Return the [x, y] coordinate for the center point of the cell that contains the specified text.  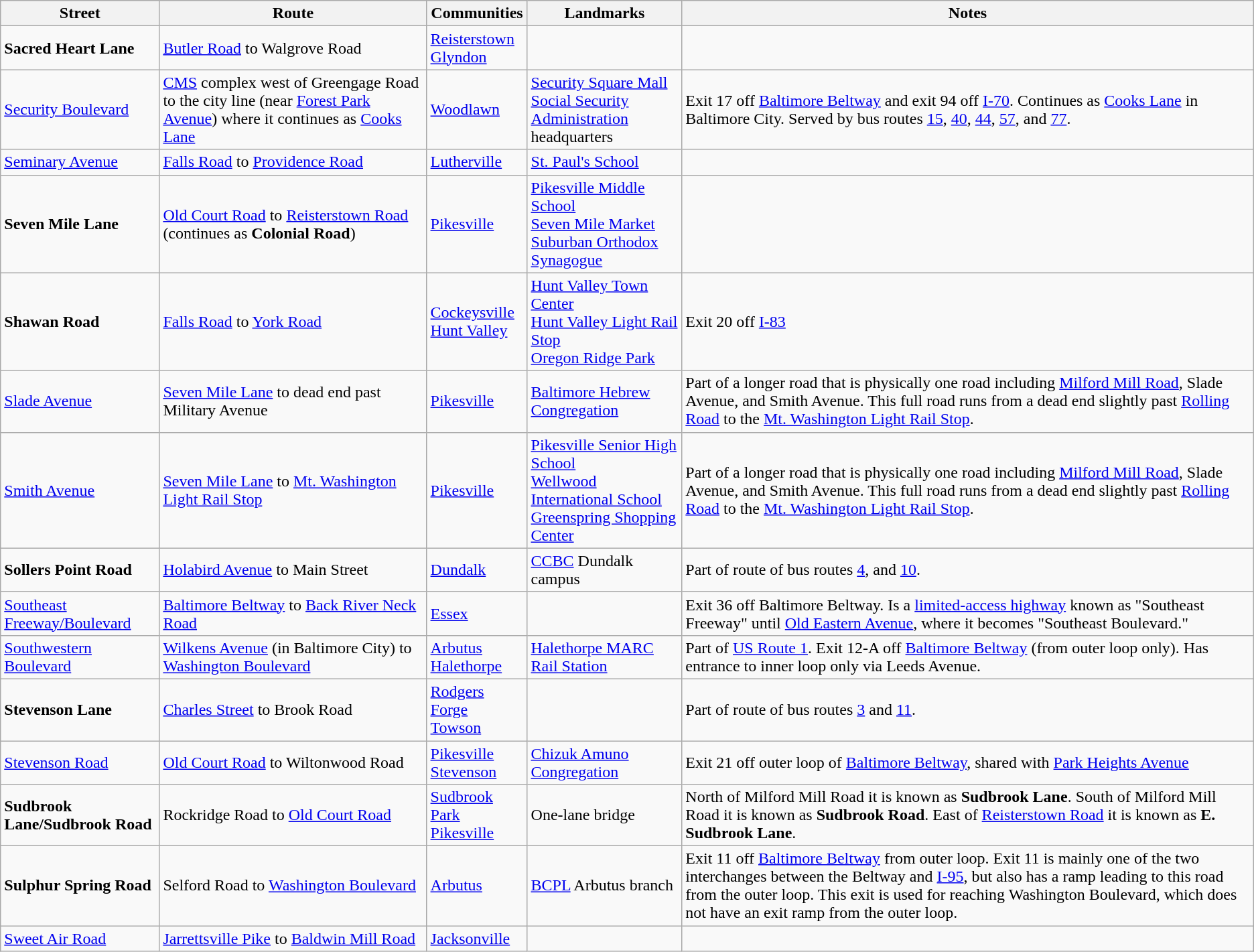
Stevenson Road [80, 762]
Old Court Road to Wiltonwood Road [293, 762]
Exit 20 off I-83 [967, 322]
Part of US Route 1. Exit 12-A off Baltimore Beltway (from outer loop only). Has entrance to inner loop only via Leeds Avenue. [967, 657]
BCPL Arbutus branch [604, 886]
ReisterstownGlyndon [477, 48]
Seven Mile Lane to Mt. Washington Light Rail Stop [293, 490]
Sweet Air Road [80, 939]
Chizuk Amuno Congregation [604, 762]
Sacred Heart Lane [80, 48]
Woodlawn [477, 110]
Old Court Road to Reisterstown Road (continues as Colonial Road) [293, 224]
Selford Road to Washington Boulevard [293, 886]
Slade Avenue [80, 401]
Baltimore Beltway to Back River Neck Road [293, 614]
Sudbrook ParkPikesville [477, 815]
Communities [477, 13]
Seminary Avenue [80, 162]
Halethorpe MARC Rail Station [604, 657]
Route [293, 13]
Dundalk [477, 569]
Seven Mile Lane to dead end past Military Avenue [293, 401]
Pikesville Middle School Seven Mile MarketSuburban Orthodox Synagogue [604, 224]
Sudbrook Lane/Sudbrook Road [80, 815]
Sollers Point Road [80, 569]
Security Square MallSocial Security Administration headquarters [604, 110]
Butler Road to Walgrove Road [293, 48]
ArbutusHalethorpe [477, 657]
Southwestern Boulevard [80, 657]
Sulphur Spring Road [80, 886]
One-lane bridge [604, 815]
Falls Road to Providence Road [293, 162]
CockeysvilleHunt Valley [477, 322]
Security Boulevard [80, 110]
Stevenson Lane [80, 709]
Holabird Avenue to Main Street [293, 569]
Part of route of bus routes 3 and 11. [967, 709]
Charles Street to Brook Road [293, 709]
Smith Avenue [80, 490]
Essex [477, 614]
Street [80, 13]
Landmarks [604, 13]
Jarrettsville Pike to Baldwin Mill Road [293, 939]
Shawan Road [80, 322]
Rodgers ForgeTowson [477, 709]
Seven Mile Lane [80, 224]
Pikesville Senior High SchoolWellwood International SchoolGreenspring Shopping Center [604, 490]
Wilkens Avenue (in Baltimore City) to Washington Boulevard [293, 657]
Southeast Freeway/Boulevard [80, 614]
Arbutus [477, 886]
Jacksonville [477, 939]
CMS complex west of Greengage Road to the city line (near Forest Park Avenue) where it continues as Cooks Lane [293, 110]
Lutherville [477, 162]
Notes [967, 13]
St. Paul's School [604, 162]
Hunt Valley Town CenterHunt Valley Light Rail StopOregon Ridge Park [604, 322]
Part of route of bus routes 4, and 10. [967, 569]
PikesvilleStevenson [477, 762]
Exit 21 off outer loop of Baltimore Beltway, shared with Park Heights Avenue [967, 762]
CCBC Dundalk campus [604, 569]
Rockridge Road to Old Court Road [293, 815]
Exit 17 off Baltimore Beltway and exit 94 off I-70. Continues as Cooks Lane in Baltimore City. Served by bus routes 15, 40, 44, 57, and 77. [967, 110]
Baltimore Hebrew Congregation [604, 401]
Falls Road to York Road [293, 322]
